Detect which cell encompasses the target text, then output its [X, Y] center coordinate. 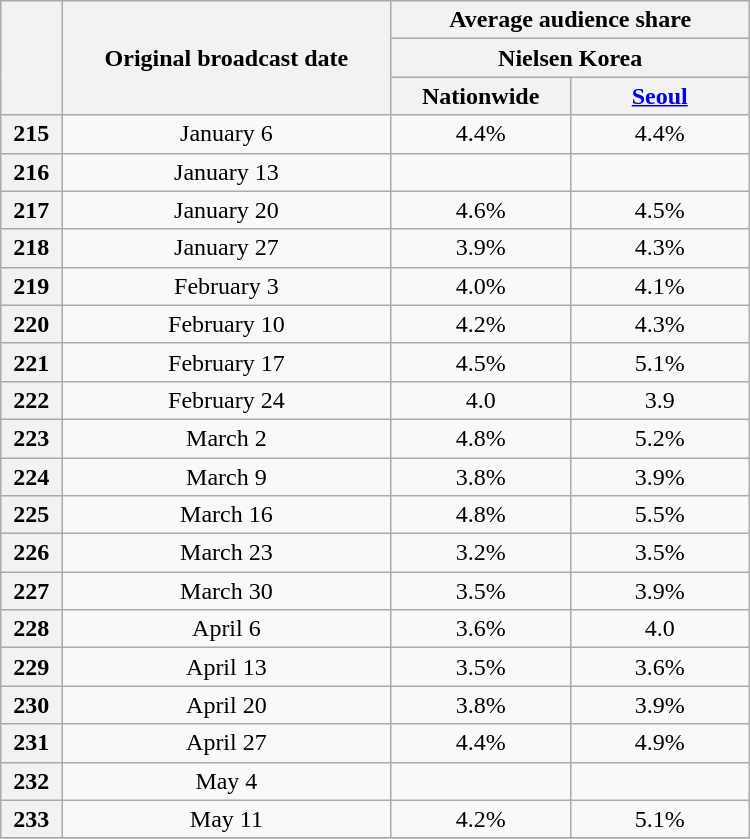
March 23 [226, 553]
226 [32, 553]
April 6 [226, 629]
January 6 [226, 134]
Original broadcast date [226, 58]
216 [32, 172]
January 20 [226, 210]
5.2% [660, 438]
225 [32, 515]
January 27 [226, 248]
Nielsen Korea [570, 58]
Average audience share [570, 20]
Seoul [660, 96]
March 9 [226, 477]
218 [32, 248]
220 [32, 324]
215 [32, 134]
231 [32, 743]
April 20 [226, 705]
4.9% [660, 743]
April 13 [226, 667]
February 10 [226, 324]
March 16 [226, 515]
221 [32, 362]
229 [32, 667]
January 13 [226, 172]
May 4 [226, 781]
223 [32, 438]
3.2% [480, 553]
230 [32, 705]
3.9 [660, 400]
224 [32, 477]
4.6% [480, 210]
Nationwide [480, 96]
233 [32, 819]
May 11 [226, 819]
217 [32, 210]
February 24 [226, 400]
4.0% [480, 286]
228 [32, 629]
4.1% [660, 286]
232 [32, 781]
March 2 [226, 438]
222 [32, 400]
5.5% [660, 515]
February 17 [226, 362]
March 30 [226, 591]
April 27 [226, 743]
227 [32, 591]
February 3 [226, 286]
219 [32, 286]
